Capture the cell that displays the provided text and extract its (X, Y) central coordinate. 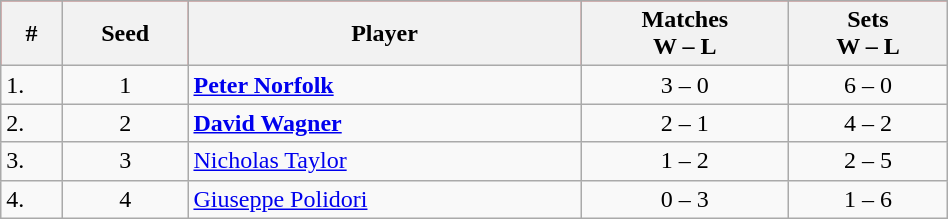
2 (124, 123)
0 – 3 (685, 199)
Seed (124, 34)
# (32, 34)
1 – 6 (868, 199)
3 – 0 (685, 85)
3 (124, 161)
2. (32, 123)
Giuseppe Polidori (384, 199)
1. (32, 85)
Nicholas Taylor (384, 161)
1 (124, 85)
6 – 0 (868, 85)
Peter Norfolk (384, 85)
MatchesW – L (685, 34)
4 (124, 199)
2 – 5 (868, 161)
4. (32, 199)
2 – 1 (685, 123)
SetsW – L (868, 34)
3. (32, 161)
Player (384, 34)
David Wagner (384, 123)
1 – 2 (685, 161)
4 – 2 (868, 123)
